Scan for the cell matching the given text and deliver its (x, y) coordinate at center. 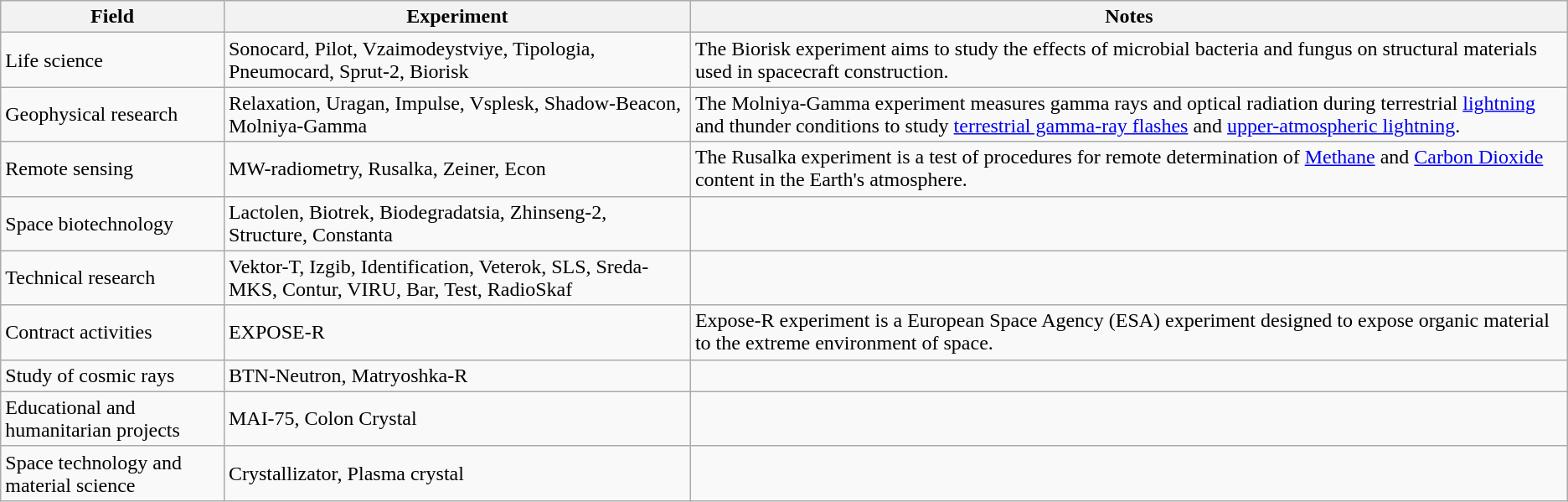
EXPOSE-R (457, 332)
Space biotechnology (112, 223)
Field (112, 17)
Experiment (457, 17)
Space technology and material science (112, 473)
The Rusalka experiment is a test of procedures for remote determination of Methane and Carbon Dioxide content in the Earth's atmosphere. (1129, 169)
Remote sensing (112, 169)
Expose-R experiment is a European Space Agency (ESA) experiment designed to expose organic material to the extreme environment of space. (1129, 332)
Vektor-T, Izgib, Identification, Veterok, SLS, Sreda-MKS, Contur, VIRU, Bar, Test, RadioSkaf (457, 278)
Study of cosmic rays (112, 375)
MW-radiometry, Rusalka, Zeiner, Econ (457, 169)
Sonocard, Pilot, Vzaimodeystviye, Tipologia, Pneumocard, Sprut-2, Biorisk (457, 60)
Contract activities (112, 332)
Crystallizator, Plasma crystal (457, 473)
Technical research (112, 278)
Life science (112, 60)
Relaxation, Uragan, Impulse, Vsplesk, Shadow-Beacon, Molniya-Gamma (457, 114)
BTN-Neutron, Matryoshka-R (457, 375)
Geophysical research (112, 114)
Educational and humanitarian projects (112, 419)
Lactolen, Biotrek, Biodegradatsia, Zhinseng-2, Structure, Constanta (457, 223)
Notes (1129, 17)
MAI-75, Colon Crystal (457, 419)
The Biorisk experiment aims to study the effects of microbial bacteria and fungus on structural materials used in spacecraft construction. (1129, 60)
